Find where the given text appears and provide that cell's center as [X, Y] coordinate. 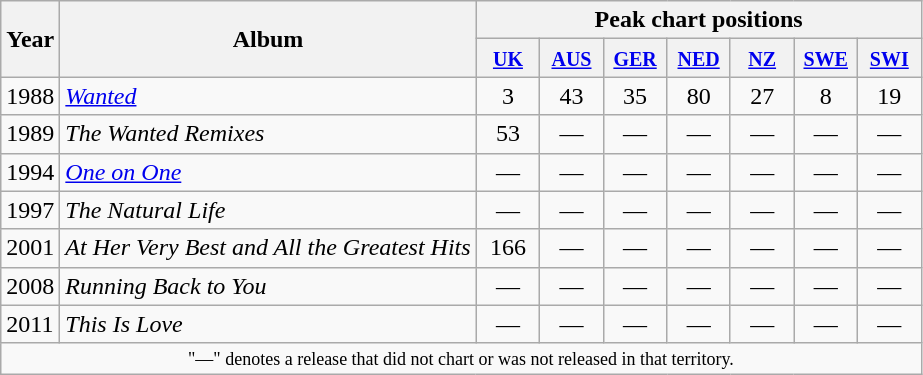
SWI [890, 58]
AUS [572, 58]
1994 [30, 172]
At Her Very Best and All the Greatest Hits [268, 248]
1988 [30, 96]
27 [762, 96]
GER [635, 58]
NZ [762, 58]
80 [699, 96]
Year [30, 39]
One on One [268, 172]
3 [508, 96]
1989 [30, 134]
Album [268, 39]
166 [508, 248]
2001 [30, 248]
This Is Love [268, 324]
UK [508, 58]
35 [635, 96]
53 [508, 134]
Running Back to You [268, 286]
Wanted [268, 96]
2008 [30, 286]
19 [890, 96]
Peak chart positions [698, 20]
"—" denotes a release that did not chart or was not released in that territory. [461, 358]
The Natural Life [268, 210]
NED [699, 58]
The Wanted Remixes [268, 134]
8 [826, 96]
43 [572, 96]
SWE [826, 58]
1997 [30, 210]
2011 [30, 324]
